Return [x, y] of the center of cell containing provided text 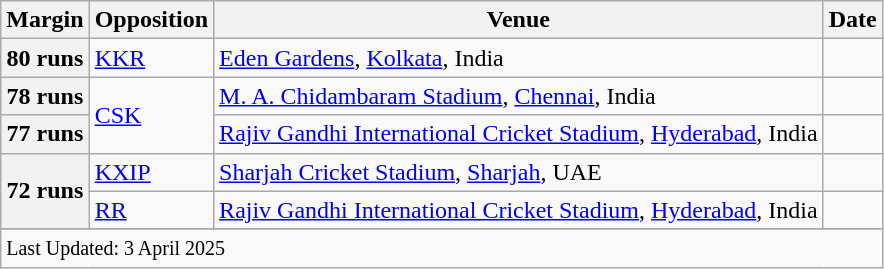
M. A. Chidambaram Stadium, Chennai, India [519, 96]
72 runs [45, 191]
KKR [151, 58]
Margin [45, 20]
CSK [151, 115]
RR [151, 210]
Venue [519, 20]
78 runs [45, 96]
Eden Gardens, Kolkata, India [519, 58]
KXIP [151, 172]
Last Updated: 3 April 2025 [442, 248]
Opposition [151, 20]
77 runs [45, 134]
80 runs [45, 58]
Date [852, 20]
Sharjah Cricket Stadium, Sharjah, UAE [519, 172]
